Find where the given text appears and provide that cell's center as (x, y) coordinate. 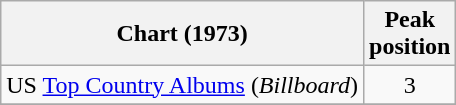
Peakposition (410, 34)
US Top Country Albums (Billboard) (182, 85)
Chart (1973) (182, 34)
3 (410, 85)
